Output the [x, y] coordinate of the center of the cell containing the given text.  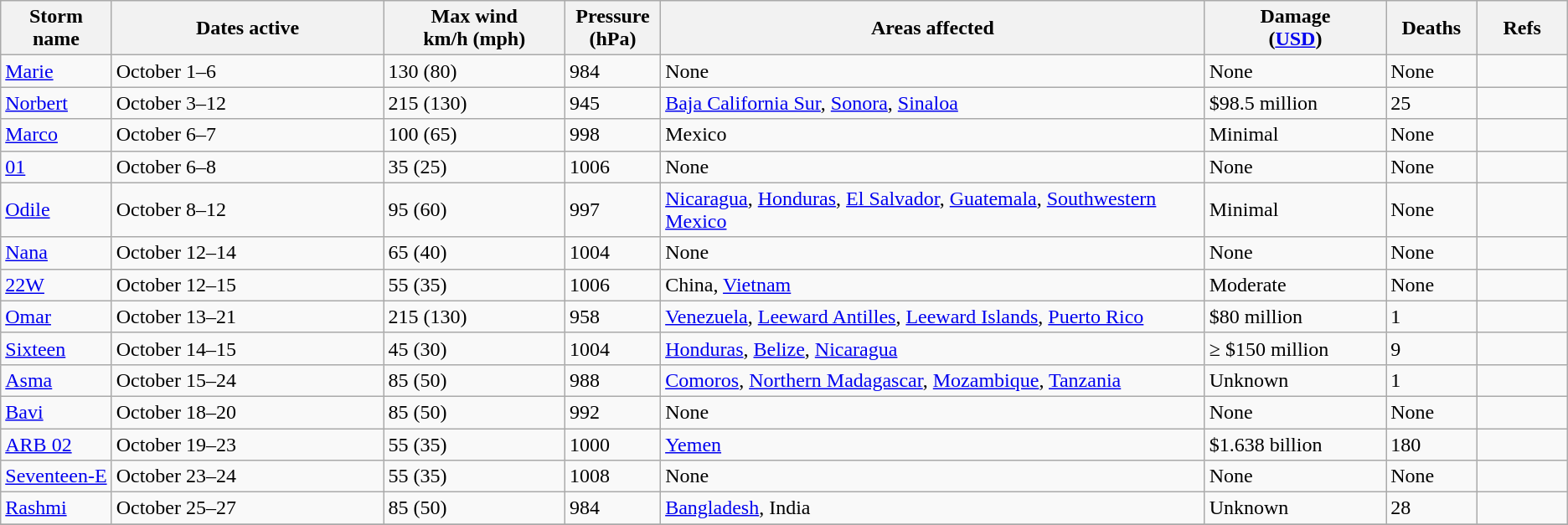
October 1–6 [248, 71]
Sixteen [56, 348]
Rashmi [56, 508]
October 3–12 [248, 103]
Marco [56, 135]
Honduras, Belize, Nicaragua [933, 348]
992 [612, 412]
October 14–15 [248, 348]
October 19–23 [248, 445]
Yemen [933, 445]
October 18–20 [248, 412]
95 (60) [474, 209]
Deaths [1431, 28]
997 [612, 209]
October 25–27 [248, 508]
October 6–7 [248, 135]
Venezuela, Leeward Antilles, Leeward Islands, Puerto Rico [933, 317]
October 15–24 [248, 380]
Nana [56, 253]
Marie [56, 71]
01 [56, 167]
China, Vietnam [933, 285]
9 [1431, 348]
Bangladesh, India [933, 508]
$1.638 billion [1295, 445]
Max windkm/h (mph) [474, 28]
998 [612, 135]
Norbert [56, 103]
October 12–15 [248, 285]
45 (30) [474, 348]
$98.5 million [1295, 103]
Omar [56, 317]
Areas affected [933, 28]
Odile [56, 209]
October 12–14 [248, 253]
Dates active [248, 28]
≥ $150 million [1295, 348]
Comoros, Northern Madagascar, Mozambique, Tanzania [933, 380]
65 (40) [474, 253]
958 [612, 317]
180 [1431, 445]
35 (25) [474, 167]
October 23–24 [248, 476]
28 [1431, 508]
ARB 02 [56, 445]
October 13–21 [248, 317]
Refs [1522, 28]
Asma [56, 380]
1000 [612, 445]
945 [612, 103]
Damage(USD) [1295, 28]
$80 million [1295, 317]
1008 [612, 476]
Mexico [933, 135]
Moderate [1295, 285]
988 [612, 380]
Pressure(hPa) [612, 28]
Seventeen-E [56, 476]
25 [1431, 103]
Storm name [56, 28]
Bavi [56, 412]
Baja California Sur, Sonora, Sinaloa [933, 103]
22W [56, 285]
October 8–12 [248, 209]
Nicaragua, Honduras, El Salvador, Guatemala, Southwestern Mexico [933, 209]
100 (65) [474, 135]
October 6–8 [248, 167]
130 (80) [474, 71]
